Capture the cell that displays the provided text and extract its (x, y) central coordinate. 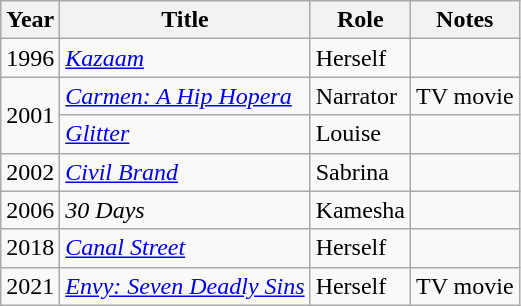
2021 (30, 286)
1996 (30, 58)
Canal Street (185, 248)
2006 (30, 210)
2001 (30, 115)
Kazaam (185, 58)
2002 (30, 172)
Year (30, 20)
Louise (360, 134)
Notes (464, 20)
Kamesha (360, 210)
Civil Brand (185, 172)
Sabrina (360, 172)
30 Days (185, 210)
Narrator (360, 96)
Envy: Seven Deadly Sins (185, 286)
Title (185, 20)
2018 (30, 248)
Glitter (185, 134)
Role (360, 20)
Carmen: A Hip Hopera (185, 96)
